Output the (x, y) coordinate of the center of the cell containing the given text.  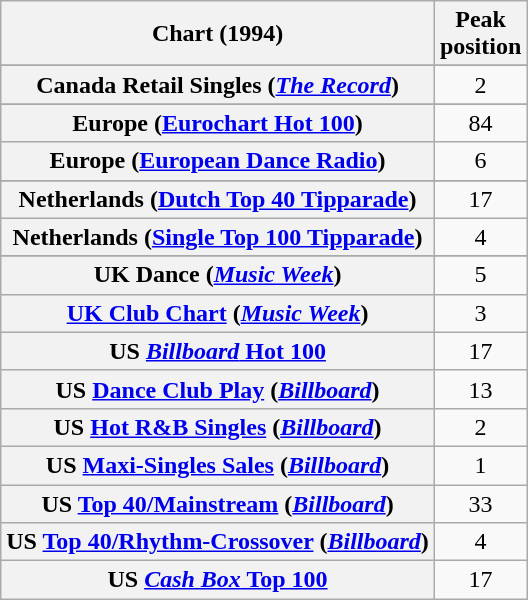
UK Dance (Music Week) (218, 275)
US Top 40/Mainstream (Billboard) (218, 503)
5 (480, 275)
1 (480, 465)
US Hot R&B Singles (Billboard) (218, 427)
US Maxi-Singles Sales (Billboard) (218, 465)
Chart (1994) (218, 34)
UK Club Chart (Music Week) (218, 313)
6 (480, 161)
US Dance Club Play (Billboard) (218, 389)
Peakposition (480, 34)
US Billboard Hot 100 (218, 351)
Netherlands (Single Top 100 Tipparade) (218, 237)
Europe (European Dance Radio) (218, 161)
US Cash Box Top 100 (218, 580)
33 (480, 503)
84 (480, 123)
Canada Retail Singles (The Record) (218, 85)
13 (480, 389)
Netherlands (Dutch Top 40 Tipparade) (218, 199)
US Top 40/Rhythm-Crossover (Billboard) (218, 542)
Europe (Eurochart Hot 100) (218, 123)
3 (480, 313)
